Extract the (X, Y) coordinate from the center of the cell holding the provided text.  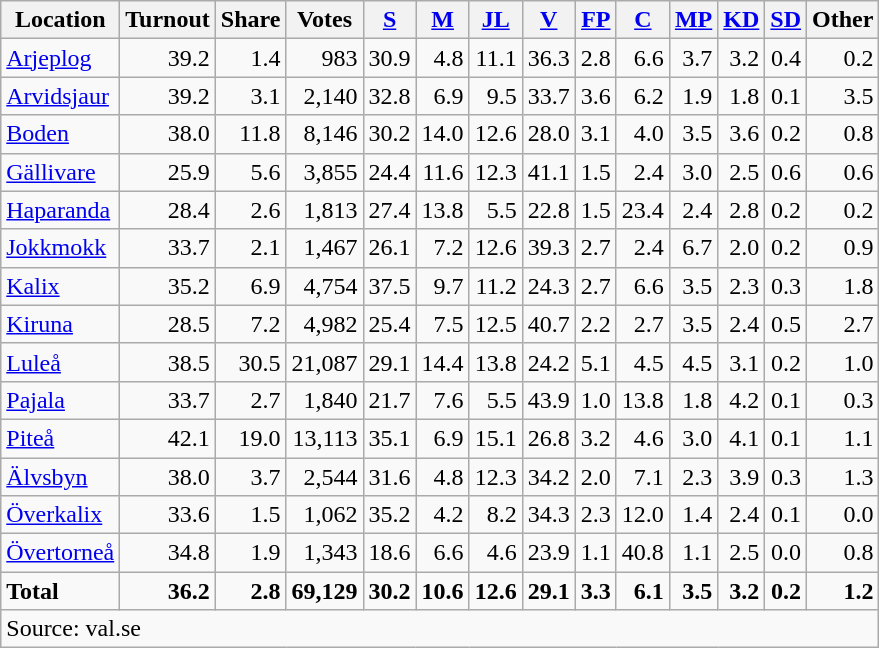
Pajala (60, 400)
34.2 (548, 477)
27.4 (390, 210)
30.9 (390, 58)
1,813 (324, 210)
983 (324, 58)
4.0 (642, 134)
9.7 (442, 286)
12.0 (642, 515)
MP (693, 20)
10.6 (442, 591)
15.1 (496, 438)
2.2 (596, 324)
2,140 (324, 96)
26.1 (390, 248)
2.6 (250, 210)
23.9 (548, 553)
Arvidsjaur (60, 96)
Jokkmokk (60, 248)
4.1 (742, 438)
Votes (324, 20)
0.9 (843, 248)
19.0 (250, 438)
34.8 (168, 553)
Älvsbyn (60, 477)
28.4 (168, 210)
2.1 (250, 248)
14.0 (442, 134)
3,855 (324, 172)
30.5 (250, 362)
23.4 (642, 210)
M (442, 20)
1,840 (324, 400)
Gällivare (60, 172)
1.2 (843, 591)
39.3 (548, 248)
Source: val.se (440, 629)
31.6 (390, 477)
40.7 (548, 324)
36.3 (548, 58)
11.8 (250, 134)
Share (250, 20)
S (390, 20)
25.9 (168, 172)
36.2 (168, 591)
FP (596, 20)
0.5 (786, 324)
1,467 (324, 248)
41.1 (548, 172)
69,129 (324, 591)
12.5 (496, 324)
11.6 (442, 172)
6.7 (693, 248)
28.0 (548, 134)
Haparanda (60, 210)
8,146 (324, 134)
Luleå (60, 362)
37.5 (390, 286)
32.8 (390, 96)
4,754 (324, 286)
Kiruna (60, 324)
Turnout (168, 20)
Piteå (60, 438)
25.4 (390, 324)
V (548, 20)
22.8 (548, 210)
1,062 (324, 515)
42.1 (168, 438)
6.2 (642, 96)
3.3 (596, 591)
6.1 (642, 591)
1.3 (843, 477)
40.8 (642, 553)
11.1 (496, 58)
Överkalix (60, 515)
18.6 (390, 553)
21,087 (324, 362)
21.7 (390, 400)
KD (742, 20)
Kalix (60, 286)
24.2 (548, 362)
Arjeplog (60, 58)
1,343 (324, 553)
7.1 (642, 477)
3.9 (742, 477)
5.1 (596, 362)
11.2 (496, 286)
28.5 (168, 324)
7.5 (442, 324)
13,113 (324, 438)
Boden (60, 134)
Övertorneå (60, 553)
9.5 (496, 96)
14.4 (442, 362)
24.4 (390, 172)
34.3 (548, 515)
C (642, 20)
43.9 (548, 400)
JL (496, 20)
Total (60, 591)
5.6 (250, 172)
SD (786, 20)
33.6 (168, 515)
4,982 (324, 324)
Other (843, 20)
24.3 (548, 286)
2,544 (324, 477)
0.4 (786, 58)
8.2 (496, 515)
7.6 (442, 400)
Location (60, 20)
35.1 (390, 438)
38.5 (168, 362)
26.8 (548, 438)
